Find where the given text appears and provide that cell's center as [X, Y] coordinate. 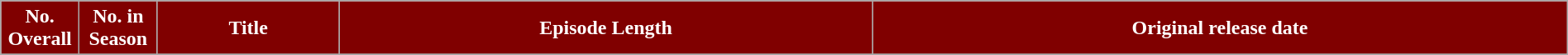
No. Overall [40, 28]
Title [248, 28]
No. in Season [117, 28]
Episode Length [605, 28]
Original release date [1220, 28]
